Determine the [x, y] coordinate at the center of the cell enclosing the given text.  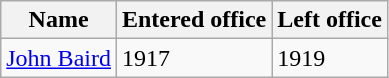
Entered office [194, 20]
John Baird [59, 58]
Name [59, 20]
1919 [330, 58]
1917 [194, 58]
Left office [330, 20]
